Output the [X, Y] coordinate of the center of the cell containing the given text.  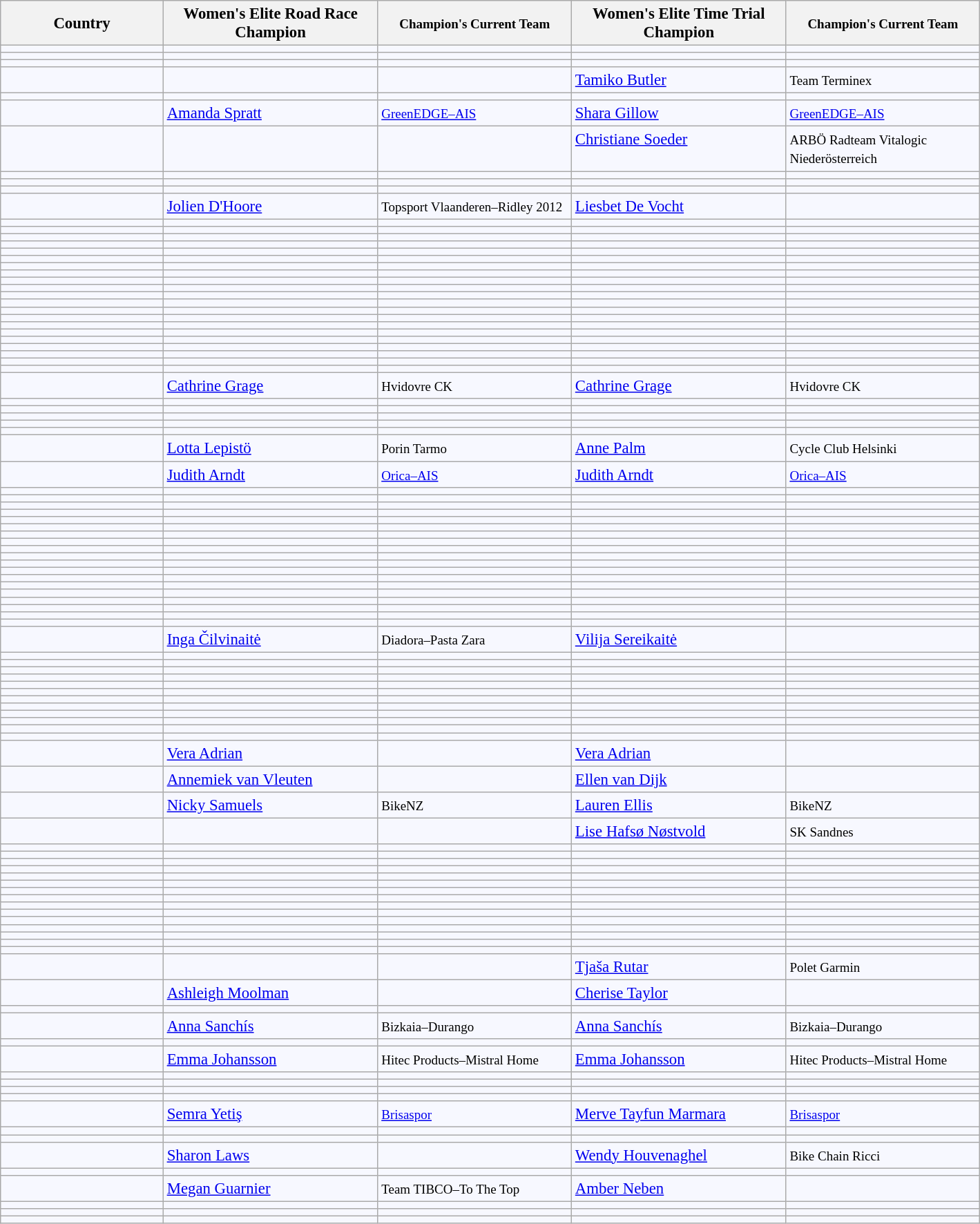
Jolien D'Hoore [271, 206]
Women's Elite Time Trial Champion [680, 23]
Vilija Sereikaitė [680, 640]
Team Terminex [883, 80]
SK Sandnes [883, 831]
Wendy Houvenaghel [680, 1155]
Cherise Taylor [680, 993]
Ashleigh Moolman [271, 993]
Lauren Ellis [680, 805]
Amber Neben [680, 1188]
Lise Hafsø Nøstvold [680, 831]
Anne Palm [680, 448]
Women's Elite Road Race Champion [271, 23]
Polet Garmin [883, 967]
Amanda Spratt [271, 114]
Megan Guarnier [271, 1188]
Liesbet De Vocht [680, 206]
Team TIBCO–To The Top [475, 1188]
Ellen van Dijk [680, 779]
Annemiek van Vleuten [271, 779]
ARBÖ Radteam Vitalogic Niederösterreich [883, 149]
Tjaša Rutar [680, 967]
Porin Tarmo [475, 448]
Merve Tayfun Marmara [680, 1114]
Country [82, 23]
Inga Čilvinaitė [271, 640]
Diadora–Pasta Zara [475, 640]
Nicky Samuels [271, 805]
Cycle Club Helsinki [883, 448]
Sharon Laws [271, 1155]
Bike Chain Ricci [883, 1155]
Tamiko Butler [680, 80]
Semra Yetiş [271, 1114]
Lotta Lepistö [271, 448]
Topsport Vlaanderen–Ridley 2012 [475, 206]
Christiane Soeder [680, 149]
Shara Gillow [680, 114]
